From the cell containing the given text, extract its center point as [x, y] coordinate. 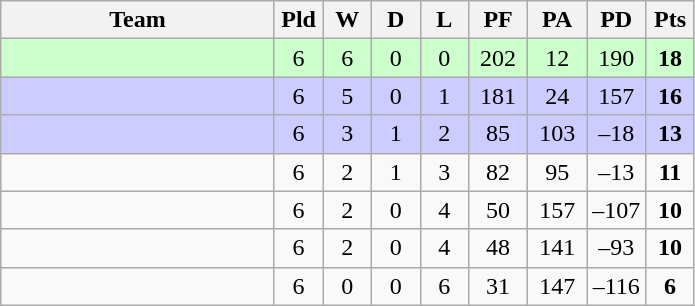
PF [498, 20]
82 [498, 172]
13 [670, 134]
12 [558, 58]
–93 [616, 248]
50 [498, 210]
48 [498, 248]
5 [348, 96]
190 [616, 58]
18 [670, 58]
202 [498, 58]
D [396, 20]
L [444, 20]
Pts [670, 20]
–116 [616, 286]
PA [558, 20]
141 [558, 248]
Team [138, 20]
–13 [616, 172]
181 [498, 96]
147 [558, 286]
Pld [298, 20]
–18 [616, 134]
11 [670, 172]
31 [498, 286]
85 [498, 134]
16 [670, 96]
PD [616, 20]
103 [558, 134]
W [348, 20]
–107 [616, 210]
24 [558, 96]
95 [558, 172]
